Return the (X, Y) coordinate for the center point of the cell that contains the specified text.  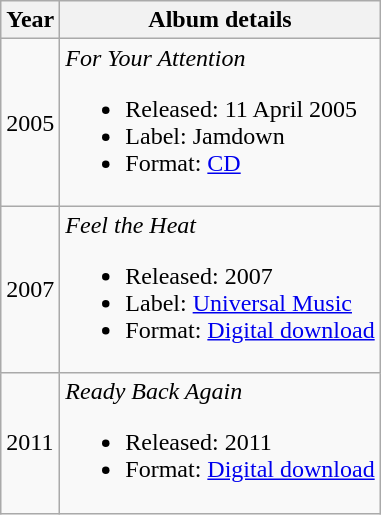
Feel the HeatReleased: 2007Label: Universal MusicFormat: Digital download (220, 290)
Album details (220, 20)
2007 (30, 290)
Year (30, 20)
For Your AttentionReleased: 11 April 2005Label: JamdownFormat: CD (220, 122)
2005 (30, 122)
Ready Back AgainReleased: 2011Format: Digital download (220, 443)
2011 (30, 443)
